Capture the cell that displays the provided text and extract its (X, Y) central coordinate. 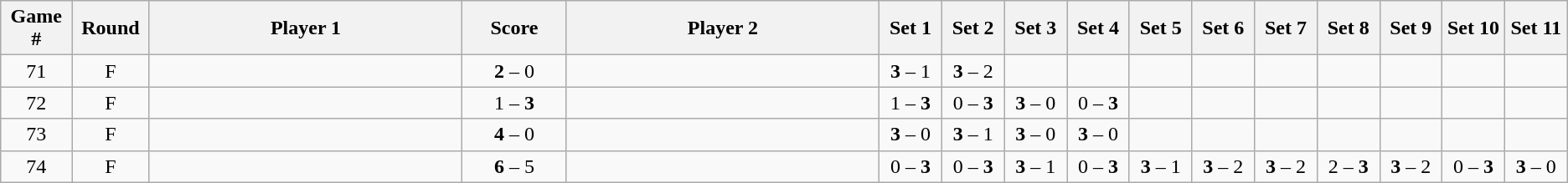
Set 10 (1474, 28)
71 (37, 71)
2 – 0 (514, 71)
74 (37, 166)
Set 9 (1411, 28)
Score (514, 28)
72 (37, 103)
Set 2 (973, 28)
Set 6 (1223, 28)
Set 5 (1161, 28)
4 – 0 (514, 135)
Set 8 (1349, 28)
Player 2 (722, 28)
73 (37, 135)
Set 3 (1035, 28)
6 – 5 (514, 166)
Round (111, 28)
2 – 3 (1349, 166)
Set 4 (1099, 28)
Set 1 (911, 28)
Set 7 (1287, 28)
Set 11 (1536, 28)
Player 1 (305, 28)
Game # (37, 28)
